From the cell containing the given text, extract its center point as (x, y) coordinate. 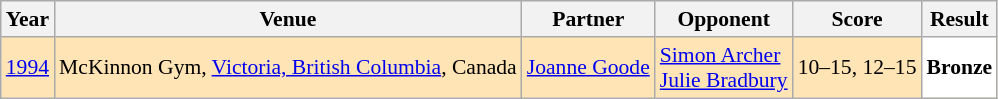
1994 (28, 68)
10–15, 12–15 (858, 68)
Score (858, 19)
Opponent (724, 19)
Bronze (959, 68)
Simon Archer Julie Bradbury (724, 68)
McKinnon Gym, Victoria, British Columbia, Canada (288, 68)
Result (959, 19)
Venue (288, 19)
Year (28, 19)
Partner (588, 19)
Joanne Goode (588, 68)
